Locate the cell with the specified text and output its [X, Y] center coordinate. 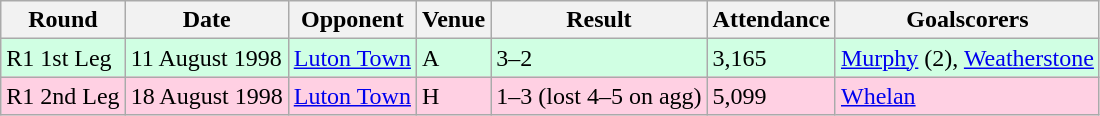
3,165 [771, 58]
1–3 (lost 4–5 on agg) [599, 96]
R1 2nd Leg [63, 96]
H [453, 96]
Opponent [352, 20]
Attendance [771, 20]
Murphy (2), Weatherstone [967, 58]
3–2 [599, 58]
Result [599, 20]
Venue [453, 20]
R1 1st Leg [63, 58]
Goalscorers [967, 20]
Whelan [967, 96]
18 August 1998 [206, 96]
A [453, 58]
5,099 [771, 96]
Round [63, 20]
Date [206, 20]
11 August 1998 [206, 58]
